Return the [X, Y] coordinate for the center point of the cell that contains the specified text.  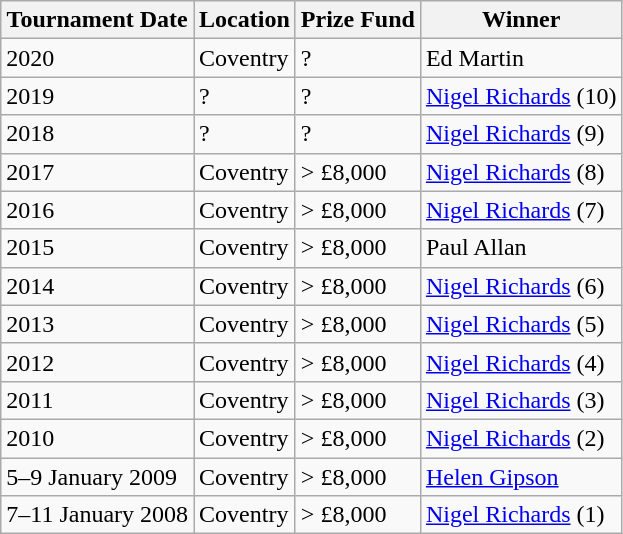
2011 [98, 400]
Paul Allan [521, 248]
2016 [98, 210]
2018 [98, 134]
Nigel Richards (3) [521, 400]
Nigel Richards (9) [521, 134]
2014 [98, 286]
Nigel Richards (5) [521, 324]
Ed Martin [521, 58]
Location [245, 20]
2010 [98, 438]
2019 [98, 96]
Helen Gipson [521, 477]
2012 [98, 362]
2015 [98, 248]
Nigel Richards (7) [521, 210]
Nigel Richards (4) [521, 362]
2017 [98, 172]
7–11 January 2008 [98, 515]
5–9 January 2009 [98, 477]
Nigel Richards (6) [521, 286]
Winner [521, 20]
2013 [98, 324]
2020 [98, 58]
Prize Fund [358, 20]
Tournament Date [98, 20]
Nigel Richards (10) [521, 96]
Nigel Richards (1) [521, 515]
Nigel Richards (2) [521, 438]
Nigel Richards (8) [521, 172]
